Extract the (X, Y) coordinate from the center of the cell holding the provided text.  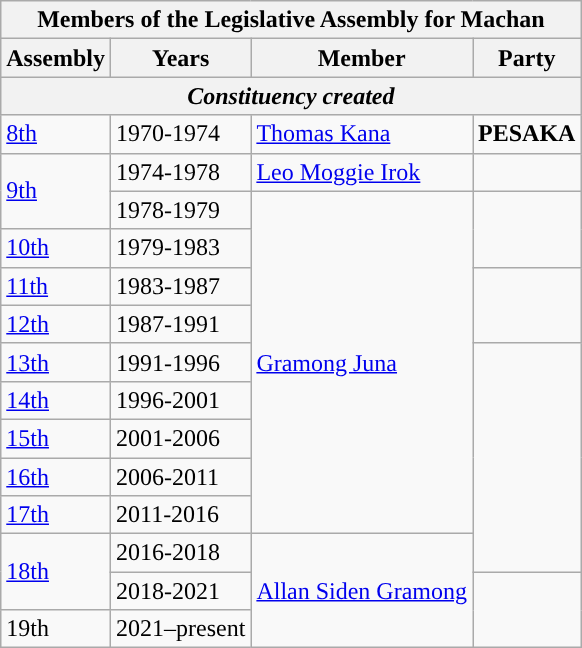
2016-2018 (180, 553)
Years (180, 58)
2018-2021 (180, 591)
Members of the Legislative Assembly for Machan (291, 20)
2001-2006 (180, 438)
Constituency created (291, 96)
Assembly (56, 58)
14th (56, 400)
9th (56, 191)
PESAKA (527, 134)
Gramong Juna (362, 362)
1970-1974 (180, 134)
1974-1978 (180, 172)
10th (56, 248)
Member (362, 58)
18th (56, 572)
16th (56, 477)
1987-1991 (180, 324)
11th (56, 286)
2021–present (180, 629)
2006-2011 (180, 477)
1991-1996 (180, 362)
Thomas Kana (362, 134)
12th (56, 324)
8th (56, 134)
19th (56, 629)
1979-1983 (180, 248)
13th (56, 362)
15th (56, 438)
Party (527, 58)
1996-2001 (180, 400)
Allan Siden Gramong (362, 591)
Leo Moggie Irok (362, 172)
2011-2016 (180, 515)
1978-1979 (180, 210)
17th (56, 515)
1983-1987 (180, 286)
